Determine the (X, Y) coordinate at the center of the cell enclosing the given text.  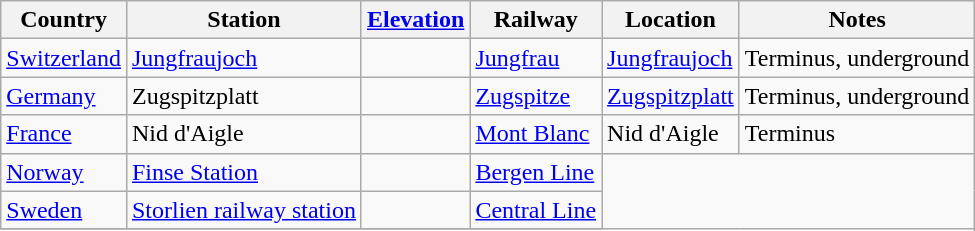
Switzerland (64, 58)
Germany (64, 96)
Location (671, 20)
Finse Station (244, 172)
Jungfrau (536, 58)
Terminus (857, 134)
Notes (857, 20)
Country (64, 20)
Central Line (536, 210)
Zugspitze (536, 96)
Railway (536, 20)
Mont Blanc (536, 134)
France (64, 134)
Norway (64, 172)
Storlien railway station (244, 210)
Bergen Line (536, 172)
Elevation (415, 20)
Station (244, 20)
Sweden (64, 210)
